Extract the [x, y] coordinate from the center of the cell holding the provided text.  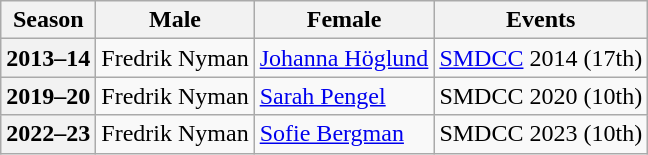
2022–23 [48, 134]
SMDCC 2014 (17th) [541, 58]
2019–20 [48, 96]
Male [175, 20]
Sarah Pengel [344, 96]
SMDCC 2020 (10th) [541, 96]
Sofie Bergman [344, 134]
SMDCC 2023 (10th) [541, 134]
Female [344, 20]
Johanna Höglund [344, 58]
2013–14 [48, 58]
Season [48, 20]
Events [541, 20]
